Extract the [x, y] coordinate from the center of the cell holding the provided text.  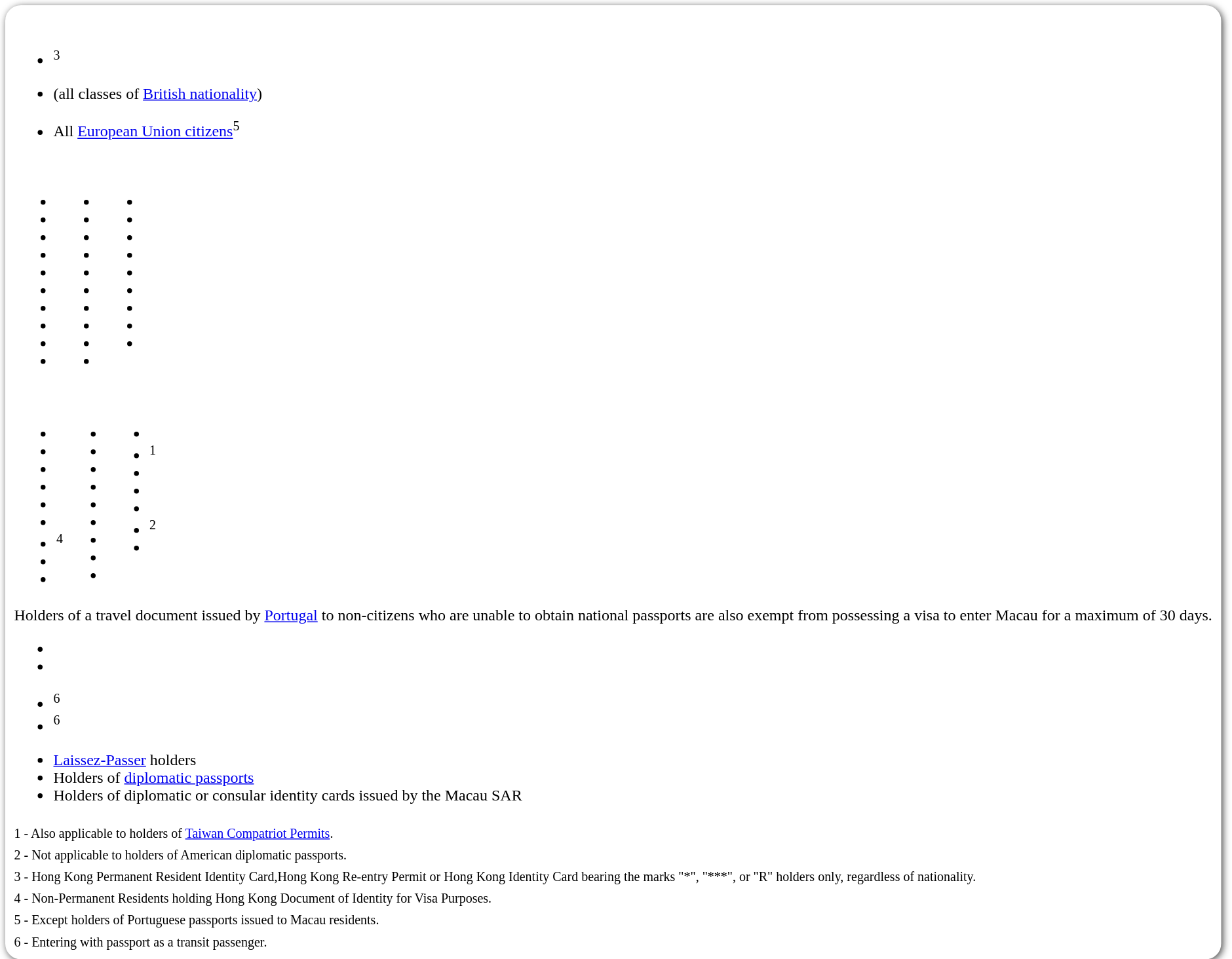
4 [39, 497]
12 [134, 497]
